Search for the cell housing the specified text and yield its [X, Y] center coordinate. 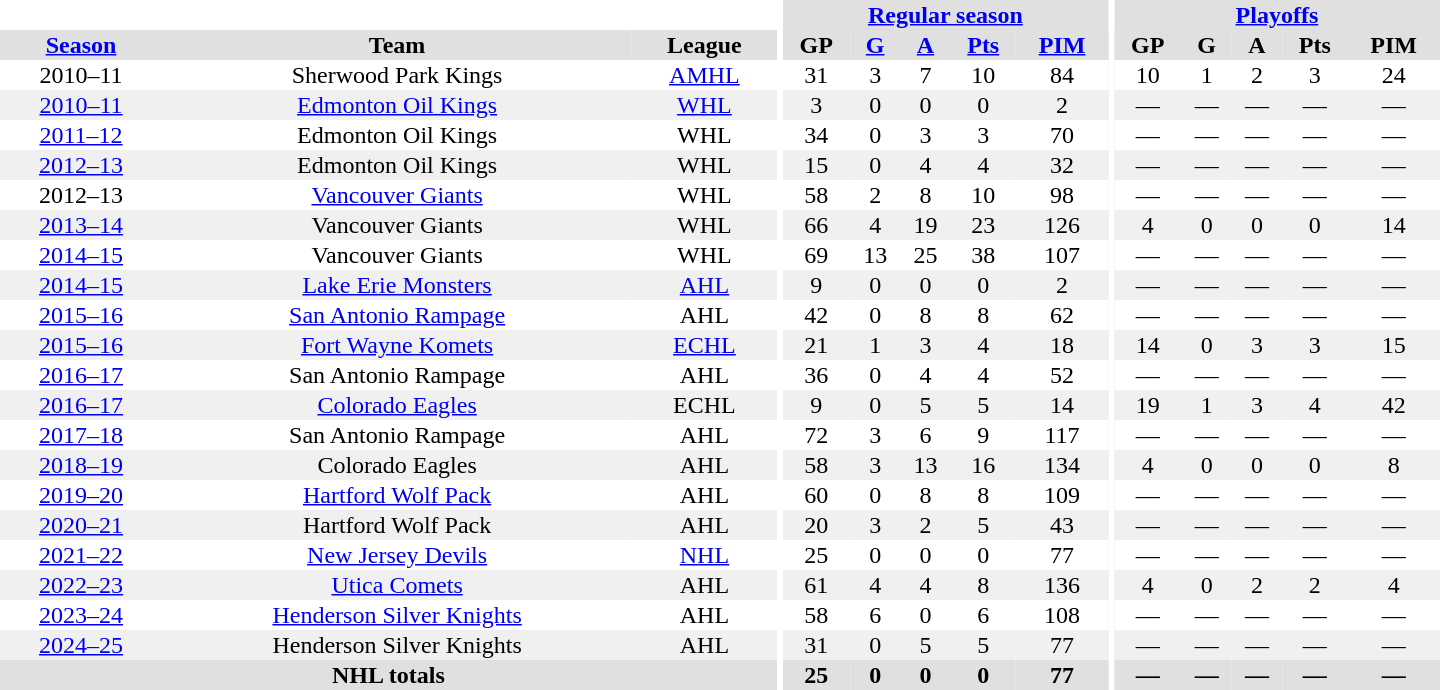
36 [816, 375]
2020–21 [81, 525]
72 [816, 435]
Season [81, 45]
7 [925, 75]
NHL totals [388, 675]
109 [1062, 495]
69 [816, 255]
2018–19 [81, 465]
Fort Wayne Komets [397, 345]
16 [984, 465]
24 [1394, 75]
84 [1062, 75]
126 [1062, 225]
23 [984, 225]
New Jersey Devils [397, 555]
38 [984, 255]
Regular season [945, 15]
52 [1062, 375]
2019–20 [81, 495]
NHL [704, 555]
20 [816, 525]
136 [1062, 585]
Playoffs [1277, 15]
98 [1062, 195]
2022–23 [81, 585]
21 [816, 345]
66 [816, 225]
70 [1062, 135]
32 [1062, 165]
34 [816, 135]
Sherwood Park Kings [397, 75]
Lake Erie Monsters [397, 285]
2024–25 [81, 645]
107 [1062, 255]
Team [397, 45]
2021–22 [81, 555]
Utica Comets [397, 585]
2013–14 [81, 225]
AMHL [704, 75]
2011–12 [81, 135]
62 [1062, 315]
117 [1062, 435]
League [704, 45]
43 [1062, 525]
2023–24 [81, 615]
60 [816, 495]
61 [816, 585]
134 [1062, 465]
18 [1062, 345]
2017–18 [81, 435]
108 [1062, 615]
